Return (x, y) of the center of cell containing provided text 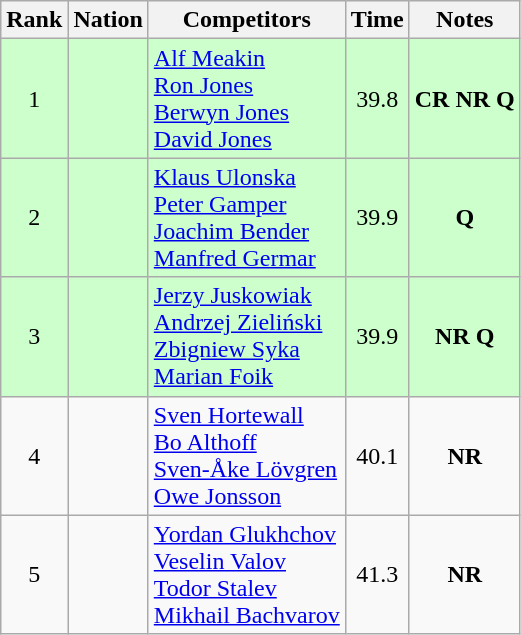
CR NR Q (464, 98)
NR Q (464, 336)
2 (34, 218)
5 (34, 574)
Rank (34, 20)
Yordan GlukhchovVeselin ValovTodor StalevMikhail Bachvarov (246, 574)
40.1 (377, 456)
Sven HortewallBo AlthoffSven-Åke LövgrenOwe Jonsson (246, 456)
39.8 (377, 98)
Klaus UlonskaPeter GamperJoachim BenderManfred Germar (246, 218)
4 (34, 456)
Time (377, 20)
Nation (108, 20)
Q (464, 218)
Jerzy JuskowiakAndrzej ZielińskiZbigniew SykaMarian Foik (246, 336)
Alf MeakinRon JonesBerwyn JonesDavid Jones (246, 98)
1 (34, 98)
Competitors (246, 20)
41.3 (377, 574)
3 (34, 336)
Notes (464, 20)
